Pinpoint the cell where the given text exists, returning its [X, Y] midpoint coordinate. 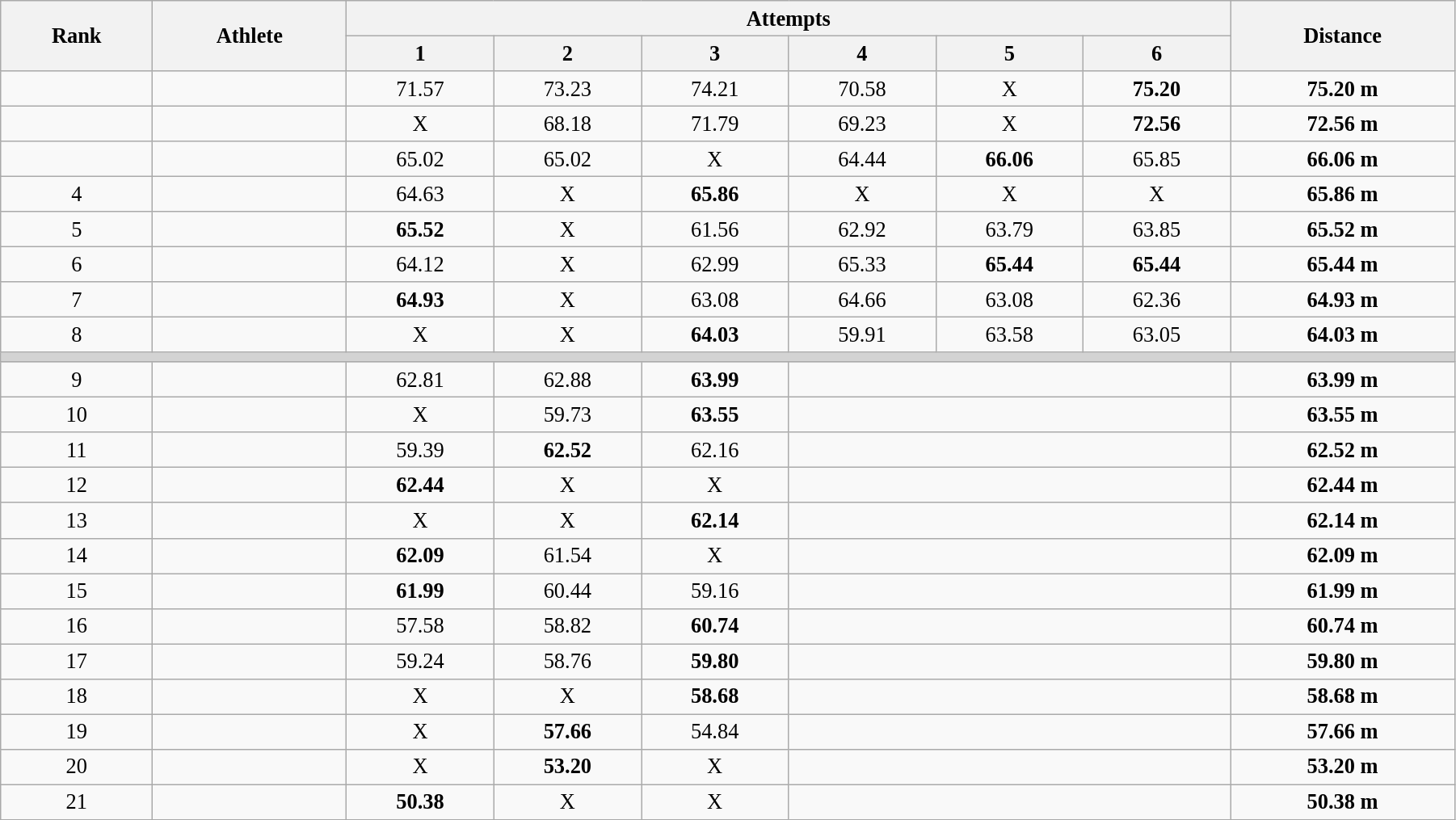
3 [715, 53]
Attempts [789, 18]
59.16 [715, 591]
12 [77, 485]
62.99 [715, 264]
65.85 [1156, 159]
14 [77, 556]
7 [77, 300]
62.88 [567, 380]
53.20 [567, 767]
63.55 [715, 414]
59.91 [862, 334]
62.81 [420, 380]
73.23 [567, 88]
Distance [1343, 36]
63.85 [1156, 229]
65.86 m [1343, 194]
59.24 [420, 661]
58.68 [715, 696]
13 [77, 520]
58.82 [567, 626]
64.12 [420, 264]
59.80 [715, 661]
62.36 [1156, 300]
62.44 [420, 485]
63.99 m [1343, 380]
61.54 [567, 556]
63.55 m [1343, 414]
64.93 [420, 300]
8 [77, 334]
65.44 m [1343, 264]
50.38 m [1343, 801]
Athlete [250, 36]
2 [567, 53]
18 [77, 696]
63.79 [1009, 229]
62.52 [567, 450]
11 [77, 450]
16 [77, 626]
9 [77, 380]
62.14 m [1343, 520]
62.09 [420, 556]
66.06 [1009, 159]
57.58 [420, 626]
62.52 m [1343, 450]
59.80 m [1343, 661]
62.92 [862, 229]
62.14 [715, 520]
75.20 m [1343, 88]
64.66 [862, 300]
60.44 [567, 591]
59.73 [567, 414]
61.99 [420, 591]
50.38 [420, 801]
20 [77, 767]
19 [77, 731]
63.58 [1009, 334]
64.03 m [1343, 334]
70.58 [862, 88]
65.52 [420, 229]
69.23 [862, 124]
64.63 [420, 194]
74.21 [715, 88]
63.99 [715, 380]
1 [420, 53]
66.06 m [1343, 159]
62.09 m [1343, 556]
15 [77, 591]
72.56 [1156, 124]
64.44 [862, 159]
65.33 [862, 264]
54.84 [715, 731]
71.57 [420, 88]
61.56 [715, 229]
10 [77, 414]
62.16 [715, 450]
72.56 m [1343, 124]
53.20 m [1343, 767]
61.99 m [1343, 591]
65.86 [715, 194]
75.20 [1156, 88]
60.74 m [1343, 626]
59.39 [420, 450]
58.76 [567, 661]
58.68 m [1343, 696]
60.74 [715, 626]
Rank [77, 36]
57.66 [567, 731]
64.03 [715, 334]
65.52 m [1343, 229]
64.93 m [1343, 300]
68.18 [567, 124]
57.66 m [1343, 731]
71.79 [715, 124]
17 [77, 661]
21 [77, 801]
63.05 [1156, 334]
62.44 m [1343, 485]
